Scan for the cell matching the given text and deliver its [X, Y] coordinate at center. 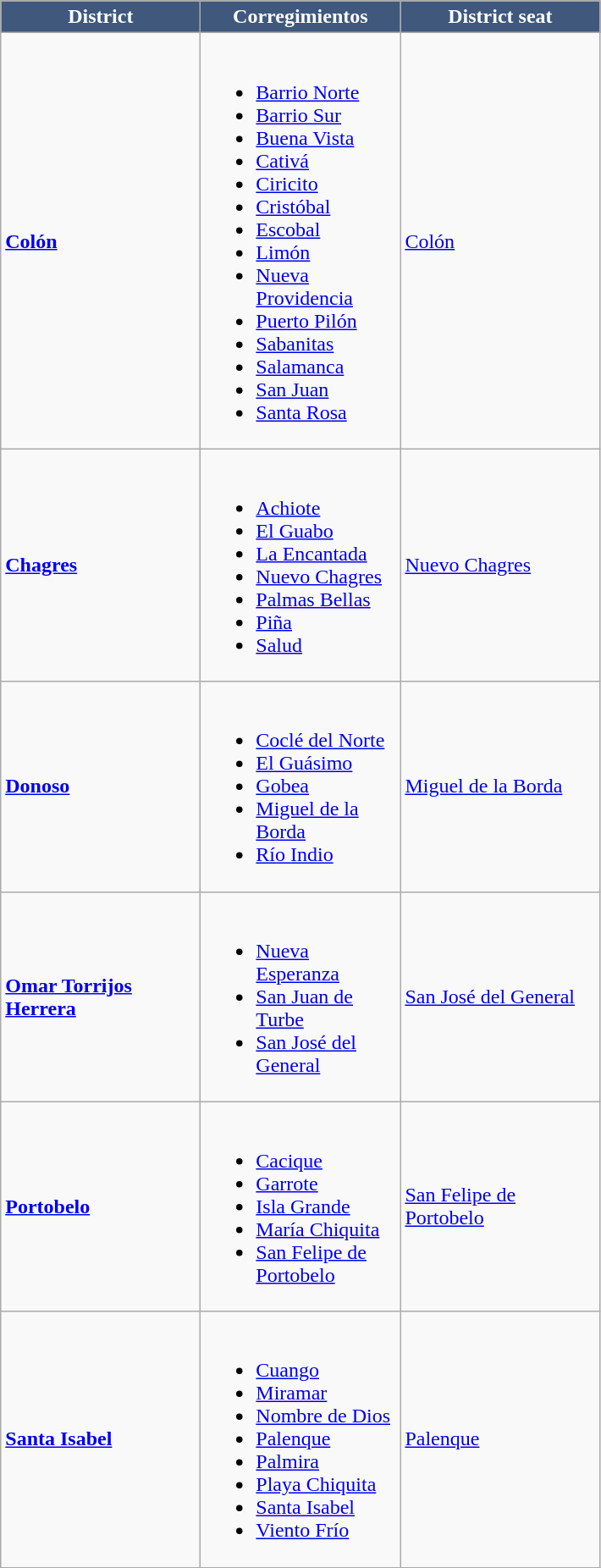
San Felipe de Portobelo [500, 1206]
Donoso [101, 787]
San José del General [500, 997]
CaciqueGarroteIsla GrandeMaría ChiquitaSan Felipe de Portobelo [300, 1206]
Chagres [101, 566]
Santa Isabel [101, 1439]
CuangoMiramarNombre de DiosPalenquePalmiraPlaya ChiquitaSanta IsabelViento Frío [300, 1439]
Barrio NorteBarrio SurBuena VistaCativáCiricitoCristóbalEscobalLimónNueva ProvidenciaPuerto PilónSabanitasSalamancaSan JuanSanta Rosa [300, 240]
Coclé del NorteEl GuásimoGobeaMiguel de la BordaRío Indio [300, 787]
Nueva EsperanzaSan Juan de TurbeSan José del General [300, 997]
District [101, 17]
AchioteEl GuaboLa EncantadaNuevo ChagresPalmas BellasPiñaSalud [300, 566]
Portobelo [101, 1206]
Miguel de la Borda [500, 787]
Omar Torrijos Herrera [101, 997]
Nuevo Chagres [500, 566]
District seat [500, 17]
Palenque [500, 1439]
Corregimientos [300, 17]
